Scan for the cell matching the given text and deliver its (X, Y) coordinate at center. 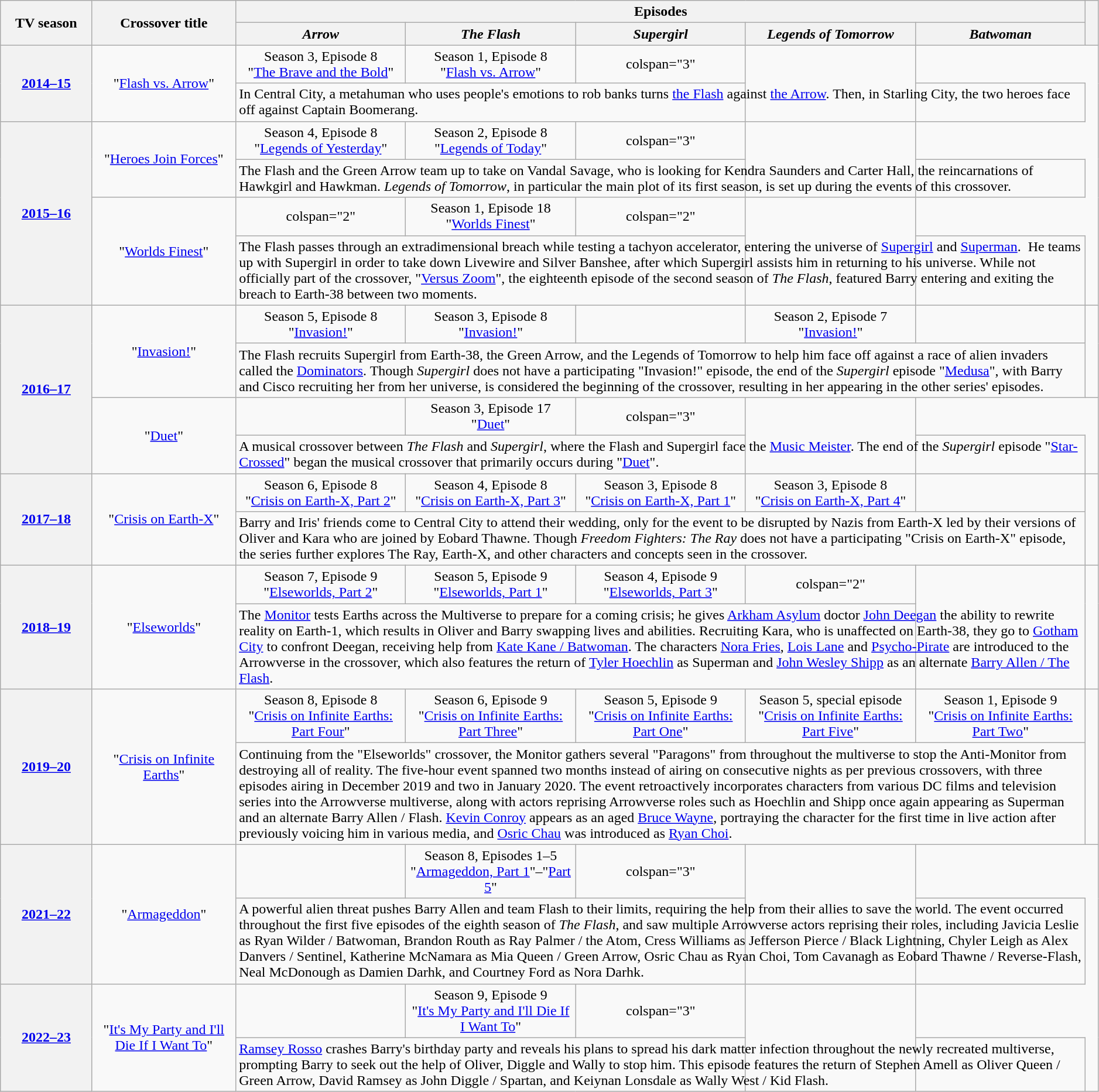
2018–19 (46, 628)
Season 8, Episodes 1–5"Armageddon, Part 1"–"Part 5" (491, 871)
2019–20 (46, 767)
TV season (46, 23)
"Heroes Join Forces" (164, 159)
Season 3, Episode 8"Crisis on Earth-X, Part 1" (660, 492)
Season 3, Episode 8"Crisis on Earth-X, Part 4" (830, 492)
Crossover title (164, 23)
Season 6, Episode 9"Crisis on Infinite Earths: Part Three" (491, 716)
Season 5, Episode 9"Elseworlds, Part 1" (491, 584)
2016–17 (46, 389)
"Armageddon" (164, 914)
Season 2, Episode 7"Invasion!" (830, 324)
Season 8, Episode 8"Crisis on Infinite Earths: Part Four" (321, 716)
Season 1, Episode 18"Worlds Finest" (491, 217)
Season 3, Episode 17"Duet" (491, 416)
Season 5, special episode"Crisis on Infinite Earths: Part Five" (830, 716)
Season 1, Episode 8"Flash vs. Arrow" (491, 64)
Batwoman (1001, 34)
"Elseworlds" (164, 628)
"Duet" (164, 435)
Legends of Tomorrow (830, 34)
Season 4, Episode 8"Legends of Yesterday" (321, 141)
2021–22 (46, 914)
Season 3, Episode 8"The Brave and the Bold" (321, 64)
2014–15 (46, 83)
Season 4, Episode 8"Crisis on Earth-X, Part 3" (491, 492)
Arrow (321, 34)
Season 3, Episode 8"Invasion!" (491, 324)
Season 2, Episode 8"Legends of Today" (491, 141)
"Crisis on Infinite Earths" (164, 767)
2015–16 (46, 213)
2017–18 (46, 519)
"It's My Party and I'll Die If I Want To" (164, 1038)
Season 6, Episode 8"Crisis on Earth-X, Part 2" (321, 492)
Episodes (660, 12)
Supergirl (660, 34)
"Worlds Finest" (164, 251)
Season 7, Episode 9"Elseworlds, Part 2" (321, 584)
"Invasion!" (164, 351)
Season 9, Episode 9"It's My Party and I'll Die If I Want To" (491, 1011)
Season 4, Episode 9"Elseworlds, Part 3" (660, 584)
Season 1, Episode 9"Crisis on Infinite Earths: Part Two" (1001, 716)
Season 5, Episode 9"Crisis on Infinite Earths: Part One" (660, 716)
"Crisis on Earth-X" (164, 519)
2022–23 (46, 1038)
The Flash (491, 34)
"Flash vs. Arrow" (164, 83)
Season 5, Episode 8"Invasion!" (321, 324)
